For the text-containing cell, return its midpoint in (x, y) coordinate format. 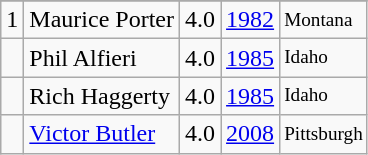
Rich Haggerty (102, 96)
Phil Alfieri (102, 58)
Montana (324, 20)
1982 (250, 20)
Maurice Porter (102, 20)
Pittsburgh (324, 134)
Victor Butler (102, 134)
2008 (250, 134)
1 (12, 20)
